Return the [X, Y] coordinate for the center point of the cell that contains the specified text.  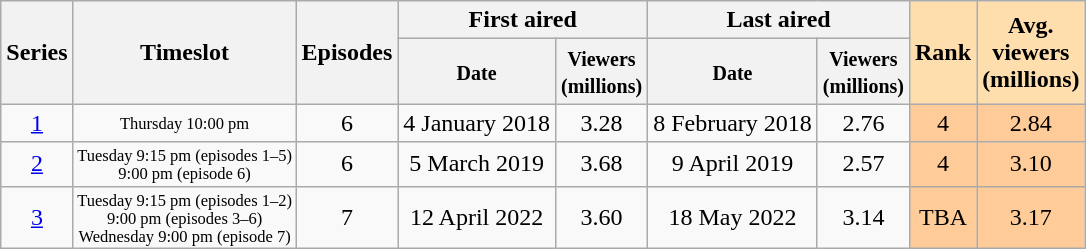
18 May 2022 [733, 217]
2 [37, 164]
Episodes [347, 52]
3.68 [601, 164]
TBA [942, 217]
3.14 [863, 217]
3 [37, 217]
Thursday 10:00 pm [184, 123]
Series [37, 52]
Last aired [779, 20]
1 [37, 123]
3.28 [601, 123]
2.76 [863, 123]
Tuesday 9:15 pm (episodes 1–2)9:00 pm (episodes 3–6)Wednesday 9:00 pm (episode 7) [184, 217]
3.60 [601, 217]
4 January 2018 [477, 123]
3.17 [1031, 217]
5 March 2019 [477, 164]
Avg. viewers (millions) [1031, 52]
Tuesday 9:15 pm (episodes 1–5)9:00 pm (episode 6) [184, 164]
First aired [523, 20]
2.84 [1031, 123]
2.57 [863, 164]
8 February 2018 [733, 123]
7 [347, 217]
3.10 [1031, 164]
Rank [942, 52]
9 April 2019 [733, 164]
12 April 2022 [477, 217]
Timeslot [184, 52]
